Extract the [x, y] coordinate from the center of the cell holding the provided text.  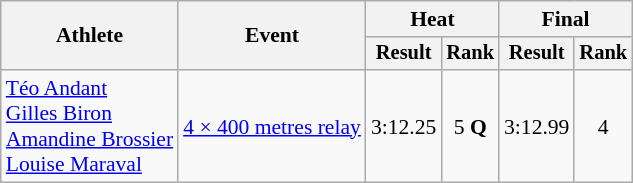
Final [566, 19]
3:12.25 [404, 126]
3:12.99 [536, 126]
4 [603, 126]
Athlete [90, 36]
4 × 400 metres relay [272, 126]
Téo AndantGilles BironAmandine BrossierLouise Maraval [90, 126]
Heat [432, 19]
Event [272, 36]
5 Q [470, 126]
